Extract the [X, Y] coordinate from the center of the cell holding the provided text.  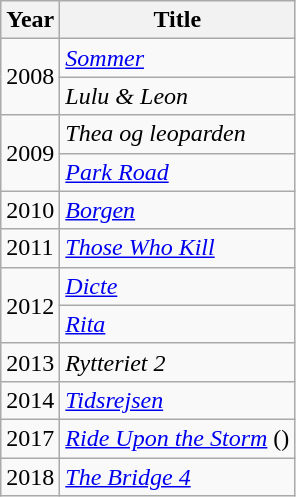
2012 [30, 305]
Rytteriet 2 [178, 362]
2014 [30, 400]
Park Road [178, 172]
Tidsrejsen [178, 400]
Title [178, 20]
2010 [30, 210]
2013 [30, 362]
The Bridge 4 [178, 477]
Year [30, 20]
Sommer [178, 58]
2008 [30, 77]
2018 [30, 477]
Those Who Kill [178, 248]
Ride Upon the Storm () [178, 438]
Lulu & Leon [178, 96]
Dicte [178, 286]
2009 [30, 153]
2011 [30, 248]
2017 [30, 438]
Borgen [178, 210]
Rita [178, 324]
Thea og leoparden [178, 134]
